Locate the cell with the specified text and output its [x, y] center coordinate. 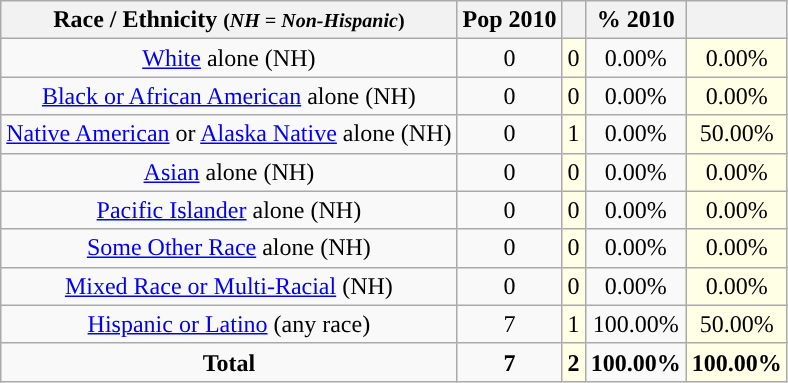
Asian alone (NH) [229, 172]
Native American or Alaska Native alone (NH) [229, 134]
Total [229, 362]
Pop 2010 [510, 20]
Black or African American alone (NH) [229, 96]
Hispanic or Latino (any race) [229, 324]
% 2010 [636, 20]
Some Other Race alone (NH) [229, 248]
Mixed Race or Multi-Racial (NH) [229, 286]
2 [574, 362]
Race / Ethnicity (NH = Non-Hispanic) [229, 20]
White alone (NH) [229, 58]
Pacific Islander alone (NH) [229, 210]
